For the text-containing cell, return its midpoint in (X, Y) coordinate format. 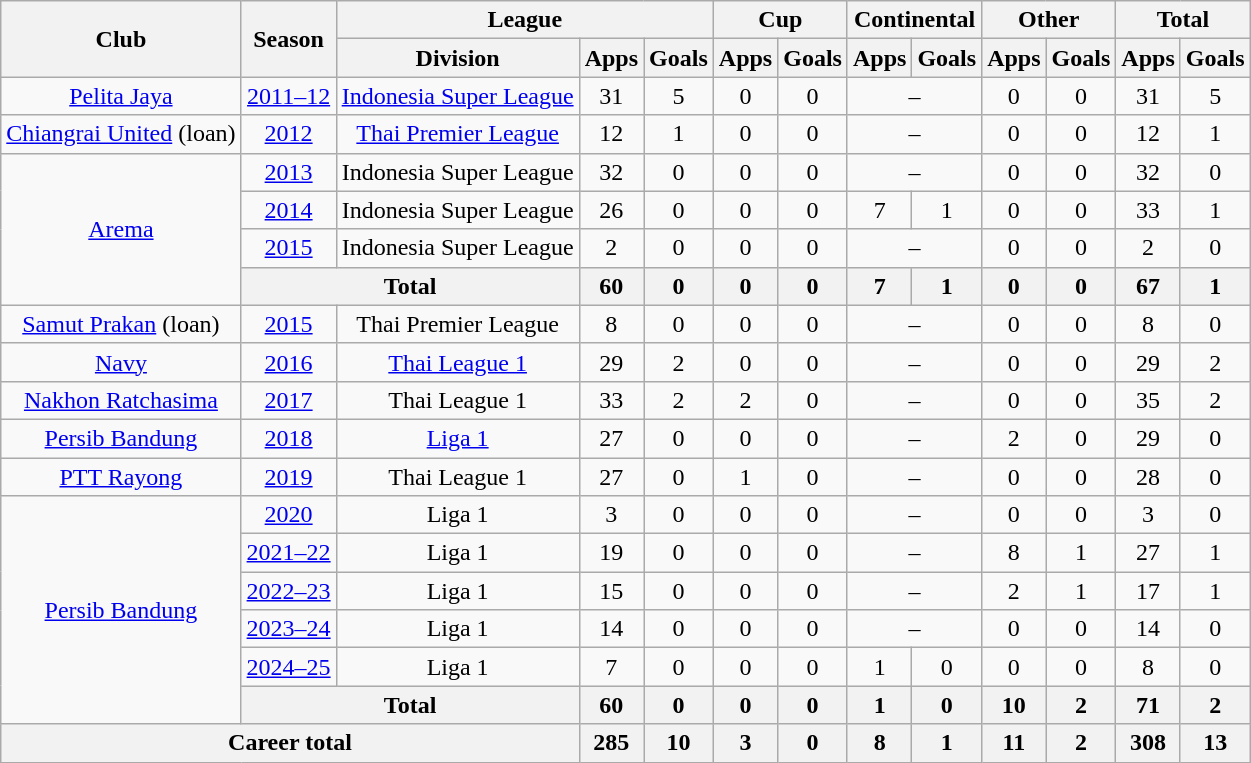
285 (611, 743)
2017 (288, 400)
Arema (121, 229)
Cup (780, 20)
67 (1148, 286)
71 (1148, 705)
2019 (288, 477)
Club (121, 39)
Navy (121, 362)
2022–23 (288, 591)
Division (458, 58)
Pelita Jaya (121, 96)
League (524, 20)
2011–12 (288, 96)
308 (1148, 743)
2016 (288, 362)
Chiangrai United (loan) (121, 134)
2024–25 (288, 667)
2023–24 (288, 629)
Nakhon Ratchasima (121, 400)
2020 (288, 515)
15 (611, 591)
35 (1148, 400)
11 (1014, 743)
Samut Prakan (loan) (121, 324)
Continental (914, 20)
2021–22 (288, 553)
26 (611, 210)
28 (1148, 477)
PTT Rayong (121, 477)
Season (288, 39)
2018 (288, 438)
Other (1049, 20)
2013 (288, 172)
13 (1215, 743)
2014 (288, 210)
Career total (290, 743)
19 (611, 553)
17 (1148, 591)
2012 (288, 134)
